Provide the (X, Y) coordinate of the cell's center where the given text is located.  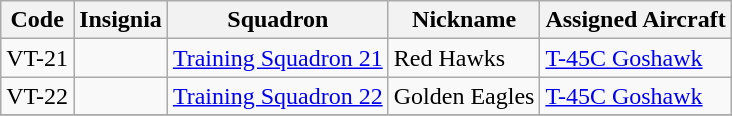
Squadron (278, 20)
VT-22 (38, 96)
Training Squadron 21 (278, 58)
Red Hawks (464, 58)
VT-21 (38, 58)
Code (38, 20)
Golden Eagles (464, 96)
Training Squadron 22 (278, 96)
Nickname (464, 20)
Assigned Aircraft (636, 20)
Insignia (121, 20)
